Capture the cell that displays the provided text and extract its (x, y) central coordinate. 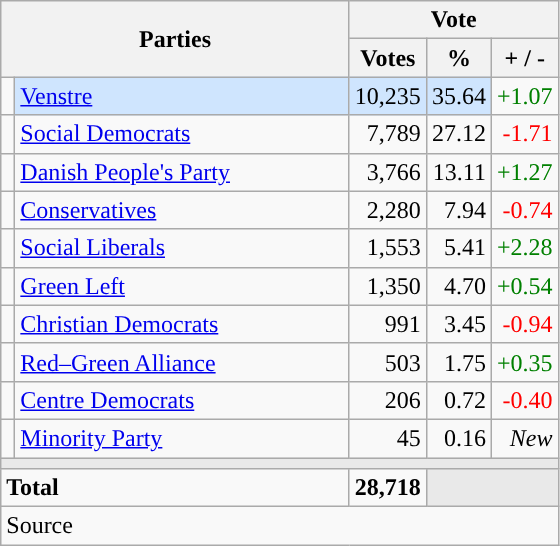
New (524, 438)
35.64 (458, 96)
% (458, 58)
2,280 (388, 210)
4.70 (458, 286)
+0.35 (524, 362)
503 (388, 362)
206 (388, 400)
0.72 (458, 400)
+0.54 (524, 286)
10,235 (388, 96)
+1.07 (524, 96)
Social Liberals (182, 248)
0.16 (458, 438)
1,553 (388, 248)
Votes (388, 58)
Parties (176, 39)
Venstre (182, 96)
+1.27 (524, 172)
Danish People's Party (182, 172)
1.75 (458, 362)
Green Left (182, 286)
3,766 (388, 172)
Christian Democrats (182, 324)
-0.40 (524, 400)
-0.74 (524, 210)
991 (388, 324)
Minority Party (182, 438)
3.45 (458, 324)
13.11 (458, 172)
Vote (454, 20)
-0.94 (524, 324)
+ / - (524, 58)
5.41 (458, 248)
Centre Democrats (182, 400)
1,350 (388, 286)
Social Democrats (182, 134)
-1.71 (524, 134)
+2.28 (524, 248)
7.94 (458, 210)
Conservatives (182, 210)
27.12 (458, 134)
Source (280, 526)
28,718 (388, 488)
7,789 (388, 134)
Red–Green Alliance (182, 362)
45 (388, 438)
Total (176, 488)
